Search for the cell housing the specified text and yield its [X, Y] center coordinate. 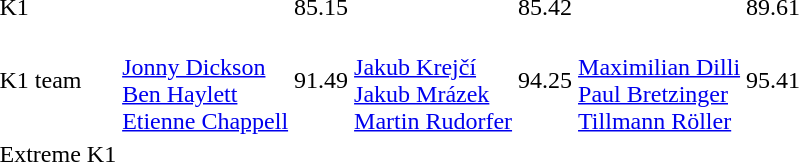
Jakub KrejčíJakub MrázekMartin Rudorfer [434, 80]
91.49 [322, 80]
Maximilian DilliPaul BretzingerTillmann Röller [660, 80]
Jonny DicksonBen HaylettEtienne Chappell [206, 80]
94.25 [546, 80]
